Determine the [x, y] coordinate at the center of the cell enclosing the given text.  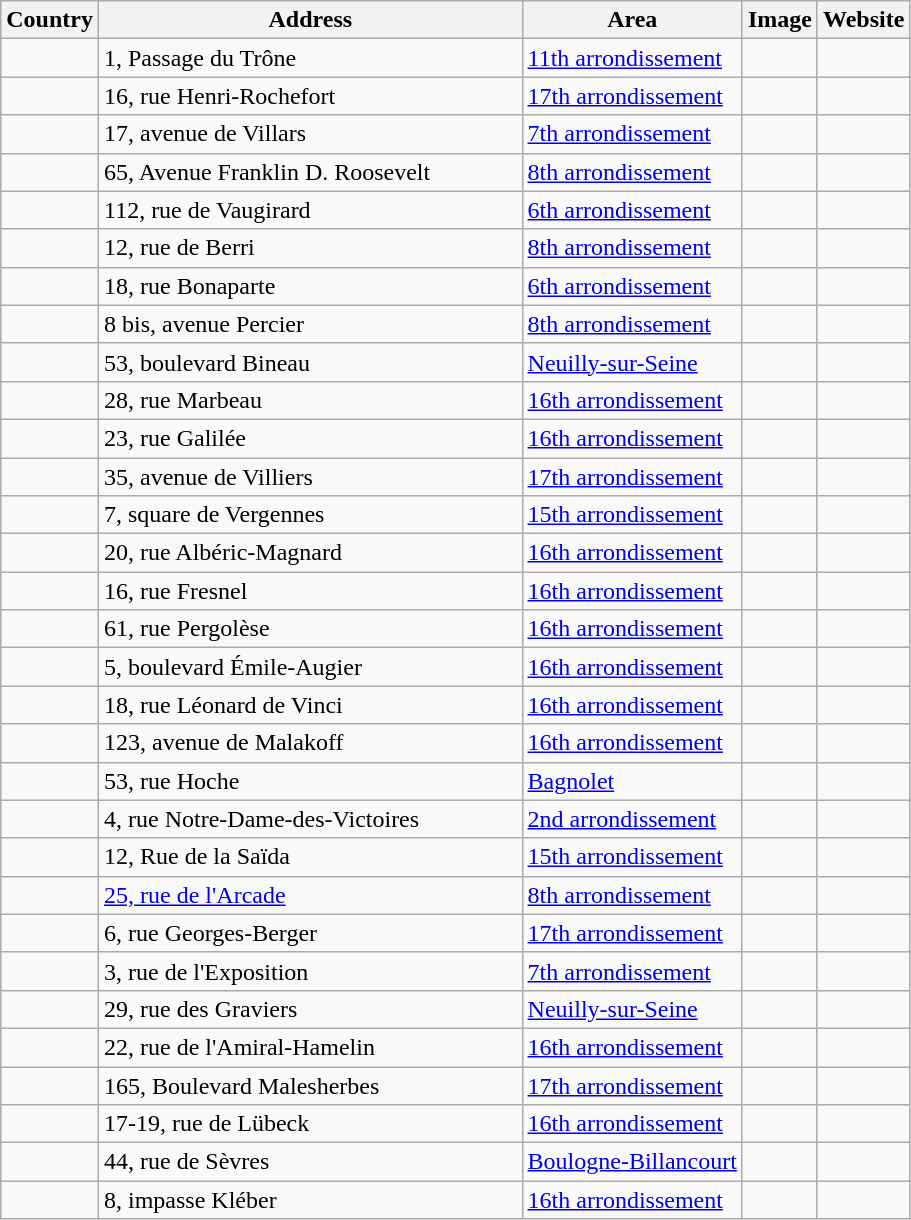
53, boulevard Bineau [310, 362]
112, rue de Vaugirard [310, 210]
25, rue de l'Arcade [310, 895]
20, rue Albéric-Magnard [310, 553]
8, impasse Kléber [310, 1200]
12, Rue de la Saïda [310, 857]
18, rue Bonaparte [310, 286]
35, avenue de Villiers [310, 477]
4, rue Notre-Dame-des-Victoires [310, 819]
165, Boulevard Malesherbes [310, 1085]
3, rue de l'Exposition [310, 971]
Area [632, 20]
61, rue Pergolèse [310, 629]
17-19, rue de Lübeck [310, 1124]
7, square de Vergennes [310, 515]
Website [863, 20]
16, rue Henri-Rochefort [310, 96]
22, rue de l'Amiral-Hamelin [310, 1047]
Bagnolet [632, 781]
1, Passage du Trône [310, 58]
65, Avenue Franklin D. Roosevelt [310, 172]
8 bis, avenue Percier [310, 324]
6, rue Georges-Berger [310, 933]
17, avenue de Villars [310, 134]
Country [50, 20]
5, boulevard Émile-Augier [310, 667]
2nd arrondissement [632, 819]
18, rue Léonard de Vinci [310, 705]
29, rue des Graviers [310, 1009]
23, rue Galilée [310, 438]
11th arrondissement [632, 58]
Boulogne-Billancourt [632, 1162]
Address [310, 20]
Image [780, 20]
28, rue Marbeau [310, 400]
12, rue de Berri [310, 248]
53, rue Hoche [310, 781]
16, rue Fresnel [310, 591]
44, rue de Sèvres [310, 1162]
123, avenue de Malakoff [310, 743]
